Pinpoint the cell where the given text exists, returning its (X, Y) midpoint coordinate. 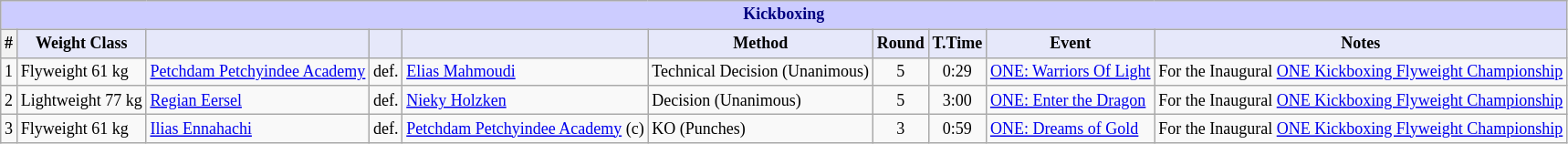
Petchdam Petchyindee Academy (c) (526, 128)
Event (1071, 44)
Decision (Unanimous) (760, 100)
Round (900, 44)
Elias Mahmoudi (526, 71)
Regian Eersel (257, 100)
KO (Punches) (760, 128)
0:59 (957, 128)
1 (9, 71)
T.Time (957, 44)
ONE: Dreams of Gold (1071, 128)
Kickboxing (784, 15)
ONE: Warriors Of Light (1071, 71)
Technical Decision (Unanimous) (760, 71)
0:29 (957, 71)
Weight Class (81, 44)
ONE: Enter the Dragon (1071, 100)
3:00 (957, 100)
# (9, 44)
Notes (1361, 44)
Method (760, 44)
Ilias Ennahachi (257, 128)
Petchdam Petchyindee Academy (257, 71)
Lightweight 77 kg (81, 100)
Nieky Holzken (526, 100)
2 (9, 100)
